Pinpoint the cell where the given text exists, returning its [X, Y] midpoint coordinate. 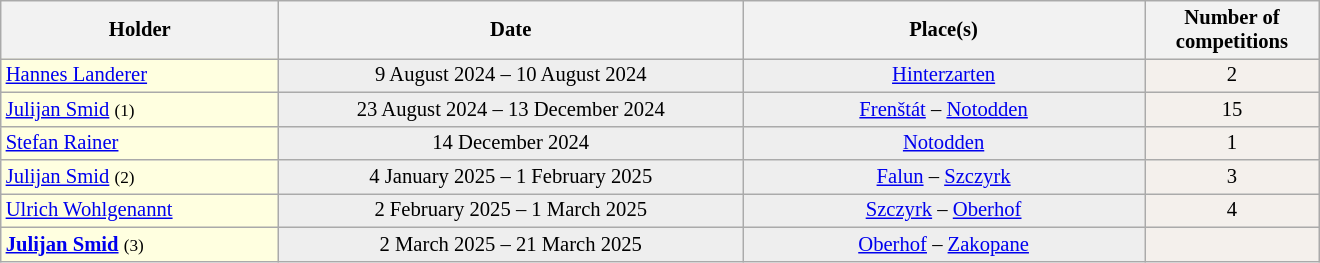
Number of competitions [1232, 29]
Julijan Smid (1) [140, 109]
4 January 2025 – 1 February 2025 [511, 177]
2 [1232, 75]
Place(s) [944, 29]
Frenštát – Notodden [944, 109]
Hannes Landerer [140, 75]
Julijan Smid (2) [140, 177]
15 [1232, 109]
Holder [140, 29]
1 [1232, 143]
14 December 2024 [511, 143]
3 [1232, 177]
9 August 2024 – 10 August 2024 [511, 75]
Ulrich Wohlgenannt [140, 210]
2 February 2025 – 1 March 2025 [511, 210]
4 [1232, 210]
Hinterzarten [944, 75]
Julijan Smid (3) [140, 244]
2 March 2025 – 21 March 2025 [511, 244]
Oberhof – Zakopane [944, 244]
Szczyrk – Oberhof [944, 210]
Notodden [944, 143]
Falun – Szczyrk [944, 177]
Stefan Rainer [140, 143]
Date [511, 29]
23 August 2024 – 13 December 2024 [511, 109]
